Return (x, y) of the center of cell containing provided text 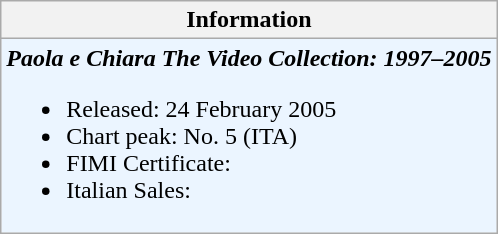
Paola e Chiara The Video Collection: 1997–2005Released: 24 February 2005Chart peak: No. 5 (ITA)FIMI Certificate:Italian Sales: (249, 136)
Information (249, 20)
